Scan for the cell matching the given text and deliver its [X, Y] coordinate at center. 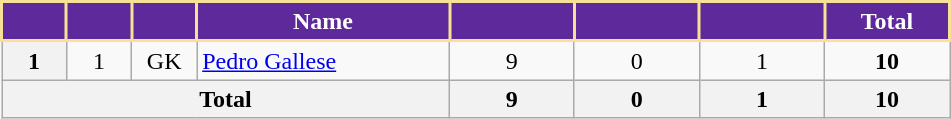
Pedro Gallese [324, 60]
GK [164, 60]
Name [324, 22]
